Extract the (X, Y) coordinate from the center of the cell holding the provided text.  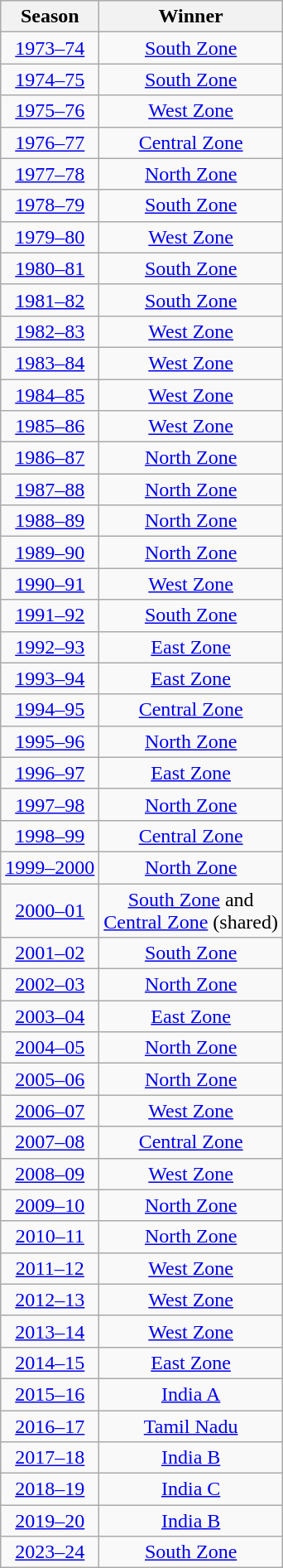
1974–75 (50, 80)
1977–78 (50, 174)
1989–90 (50, 552)
2010–11 (50, 1237)
2013–14 (50, 1331)
1980–81 (50, 268)
2016–17 (50, 1426)
1979–80 (50, 237)
2007–08 (50, 1142)
1993–94 (50, 678)
1995–96 (50, 741)
2003–04 (50, 1016)
2005–06 (50, 1079)
1990–91 (50, 584)
1999–2000 (50, 867)
1975–76 (50, 111)
Tamil Nadu (191, 1426)
2006–07 (50, 1111)
1981–82 (50, 300)
India A (191, 1394)
2012–13 (50, 1300)
1996–97 (50, 773)
2019–20 (50, 1521)
2009–10 (50, 1205)
2014–15 (50, 1363)
2017–18 (50, 1458)
1997–98 (50, 804)
1987–88 (50, 490)
Winner (191, 17)
2004–05 (50, 1048)
Season (50, 17)
1998–99 (50, 836)
1991–92 (50, 615)
India C (191, 1489)
1976–77 (50, 142)
2008–09 (50, 1174)
2011–12 (50, 1268)
2002–03 (50, 985)
1985–86 (50, 427)
1982–83 (50, 331)
2015–16 (50, 1394)
1986–87 (50, 458)
South Zone andCentral Zone (shared) (191, 909)
1988–89 (50, 521)
1973–74 (50, 48)
1994–95 (50, 710)
2000–01 (50, 909)
2023–24 (50, 1552)
1984–85 (50, 395)
1978–79 (50, 205)
1983–84 (50, 363)
2001–02 (50, 953)
2018–19 (50, 1489)
1992–93 (50, 647)
